Scan for the cell matching the given text and deliver its (x, y) coordinate at center. 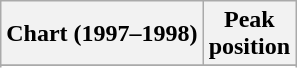
Chart (1997–1998) (102, 34)
Peakposition (249, 34)
